For the text-containing cell, return its midpoint in [x, y] coordinate format. 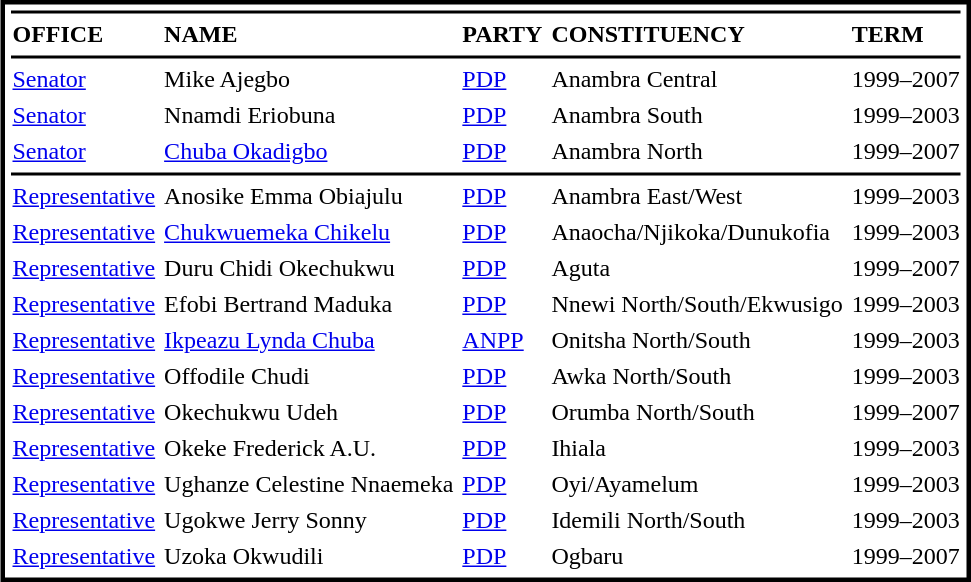
Ugokwe Jerry Sonny [309, 521]
Anambra North [697, 151]
Nnewi North/South/Ekwusigo [697, 305]
Ogbaru [697, 557]
Duru Chidi Okechukwu [309, 269]
Ikpeazu Lynda Chuba [309, 341]
Anambra East/West [697, 197]
Mike Ajegbo [309, 79]
Ughanze Celestine Nnaemeka [309, 485]
Anambra Central [697, 79]
Idemili North/South [697, 521]
Offodile Chudi [309, 377]
Awka North/South [697, 377]
NAME [309, 35]
Anaocha/Njikoka/Dunukofia [697, 233]
TERM [906, 35]
Okeke Frederick A.U. [309, 449]
Aguta [697, 269]
CONSTITUENCY [697, 35]
ANPP [502, 341]
PARTY [502, 35]
Anosike Emma Obiajulu [309, 197]
Onitsha North/South [697, 341]
Uzoka Okwudili [309, 557]
OFFICE [84, 35]
Ihiala [697, 449]
Orumba North/South [697, 413]
Nnamdi Eriobuna [309, 115]
Efobi Bertrand Maduka [309, 305]
Chukwuemeka Chikelu [309, 233]
Oyi/Ayamelum [697, 485]
Anambra South [697, 115]
Okechukwu Udeh [309, 413]
Chuba Okadigbo [309, 151]
